Detect which cell encompasses the target text, then output its (X, Y) center coordinate. 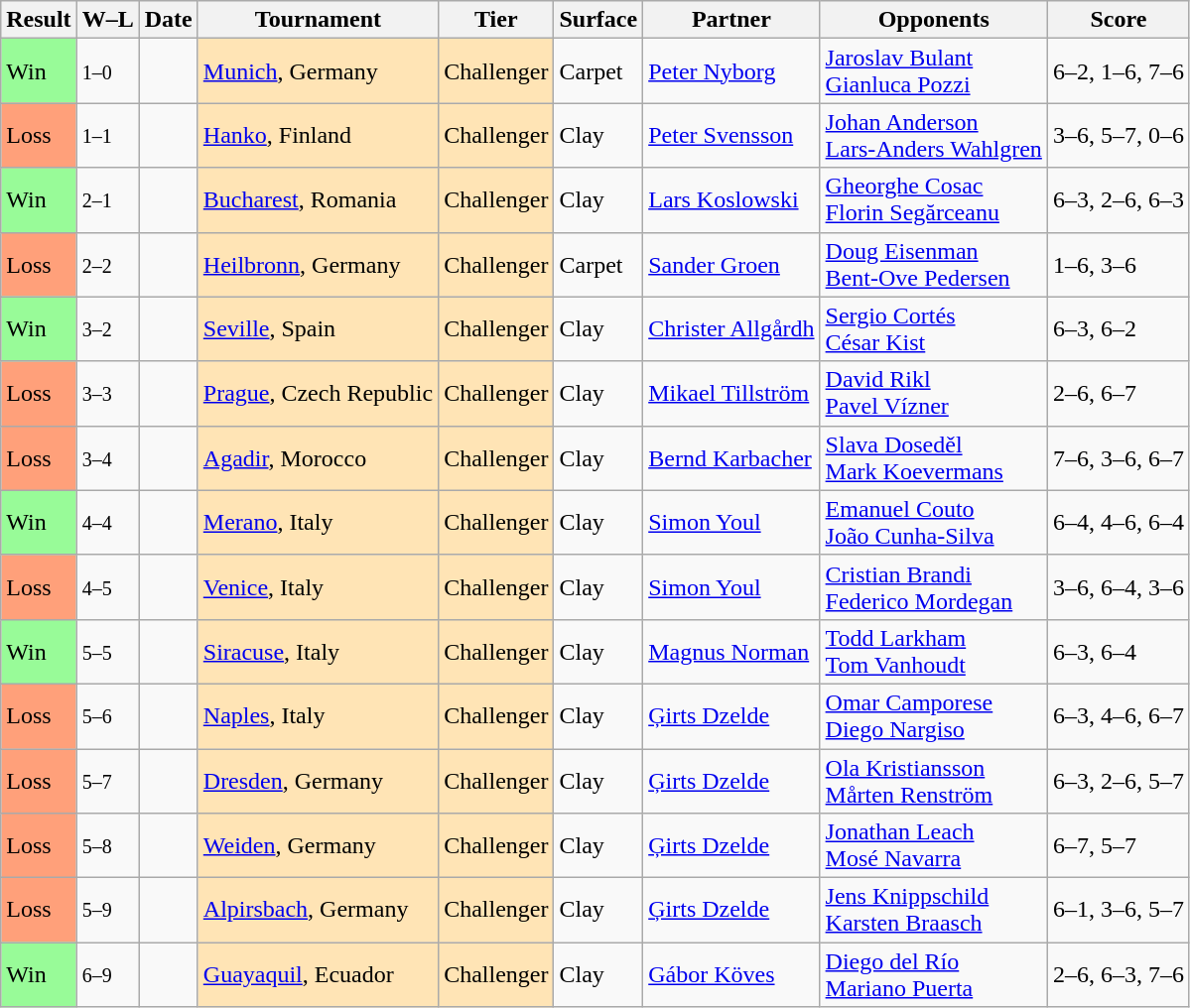
Tournament (318, 20)
Venice, Italy (318, 587)
6–3, 6–2 (1118, 329)
Guayaquil, Ecuador (318, 974)
6–9 (107, 974)
Gábor Köves (731, 974)
5–7 (107, 780)
6–3, 4–6, 6–7 (1118, 716)
Sergio Cortés César Kist (933, 329)
5–5 (107, 651)
6–2, 1–6, 7–6 (1118, 71)
Johan Anderson Lars-Anders Wahlgren (933, 135)
3–6, 6–4, 3–6 (1118, 587)
Surface (598, 20)
Prague, Czech Republic (318, 393)
6–1, 3–6, 5–7 (1118, 911)
4–4 (107, 522)
6–7, 5–7 (1118, 845)
6–3, 2–6, 5–7 (1118, 780)
5–6 (107, 716)
Tier (496, 20)
6–4, 4–6, 6–4 (1118, 522)
Mikael Tillström (731, 393)
5–8 (107, 845)
Magnus Norman (731, 651)
Siracuse, Italy (318, 651)
Merano, Italy (318, 522)
Todd Larkham Tom Vanhoudt (933, 651)
Jonathan Leach Mosé Navarra (933, 845)
Bucharest, Romania (318, 200)
Seville, Spain (318, 329)
Cristian Brandi Federico Mordegan (933, 587)
Emanuel Couto João Cunha-Silva (933, 522)
1–0 (107, 71)
Weiden, Germany (318, 845)
6–3, 2–6, 6–3 (1118, 200)
Christer Allgårdh (731, 329)
Hanko, Finland (318, 135)
2–1 (107, 200)
Omar Camporese Diego Nargiso (933, 716)
W–L (107, 20)
5–9 (107, 911)
3–6, 5–7, 0–6 (1118, 135)
3–4 (107, 458)
Score (1118, 20)
Bernd Karbacher (731, 458)
Agadir, Morocco (318, 458)
Slava Doseděl Mark Koevermans (933, 458)
Doug Eisenman Bent-Ove Pedersen (933, 264)
Jens Knippschild Karsten Braasch (933, 911)
Partner (731, 20)
Peter Svensson (731, 135)
Gheorghe Cosac Florin Segărceanu (933, 200)
Naples, Italy (318, 716)
2–2 (107, 264)
Jaroslav Bulant Gianluca Pozzi (933, 71)
Sander Groen (731, 264)
4–5 (107, 587)
Alpirsbach, Germany (318, 911)
Opponents (933, 20)
Heilbronn, Germany (318, 264)
7–6, 3–6, 6–7 (1118, 458)
Peter Nyborg (731, 71)
1–1 (107, 135)
6–3, 6–4 (1118, 651)
Lars Koslowski (731, 200)
1–6, 3–6 (1118, 264)
Ola Kristiansson Mårten Renström (933, 780)
Date (169, 20)
2–6, 6–3, 7–6 (1118, 974)
3–3 (107, 393)
David Rikl Pavel Vízner (933, 393)
Munich, Germany (318, 71)
3–2 (107, 329)
Result (39, 20)
Dresden, Germany (318, 780)
Diego del Río Mariano Puerta (933, 974)
2–6, 6–7 (1118, 393)
